For the text-containing cell, return its midpoint in (X, Y) coordinate format. 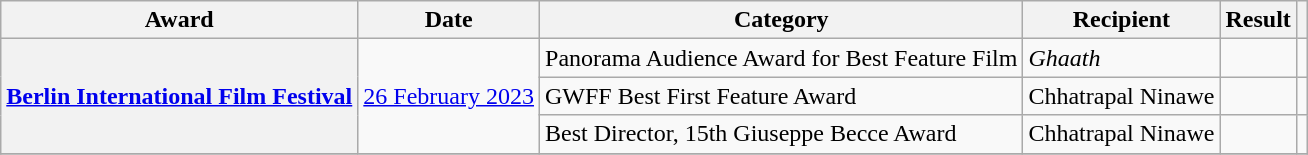
Category (782, 20)
GWFF Best First Feature Award (782, 96)
Award (180, 20)
26 February 2023 (449, 96)
Berlin International Film Festival (180, 96)
Result (1258, 20)
Panorama Audience Award for Best Feature Film (782, 58)
Ghaath (1122, 58)
Best Director, 15th Giuseppe Becce Award (782, 134)
Date (449, 20)
Recipient (1122, 20)
